Output the [x, y] coordinate of the center of the cell containing the given text.  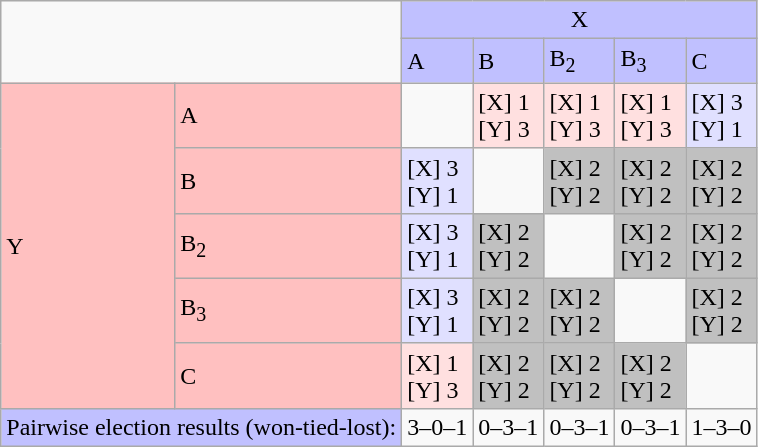
1–3–0 [722, 427]
X [580, 20]
3–0–1 [438, 427]
Y [88, 246]
Pairwise election results (won-tied-lost): [202, 427]
